Search for the cell housing the specified text and yield its [X, Y] center coordinate. 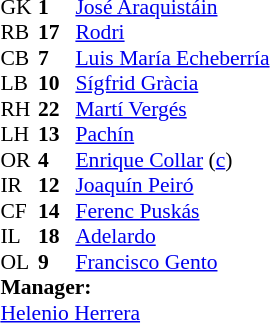
IR [19, 185]
OR [19, 160]
Joaquín Peiró [172, 185]
10 [57, 83]
Adelardo [172, 237]
LB [19, 83]
RB [19, 33]
17 [57, 33]
22 [57, 109]
14 [57, 211]
Sígfrid Gràcia [172, 83]
Ferenc Puskás [172, 211]
Manager: [134, 287]
18 [57, 237]
Enrique Collar (c) [172, 160]
9 [57, 262]
4 [57, 160]
RH [19, 109]
Luis María Echeberría [172, 58]
Rodri [172, 33]
OL [19, 262]
Pachín [172, 135]
LH [19, 135]
Francisco Gento [172, 262]
Martí Vergés [172, 109]
13 [57, 135]
7 [57, 58]
CF [19, 211]
12 [57, 185]
IL [19, 237]
CB [19, 58]
